From the cell containing the given text, extract its center point as [X, Y] coordinate. 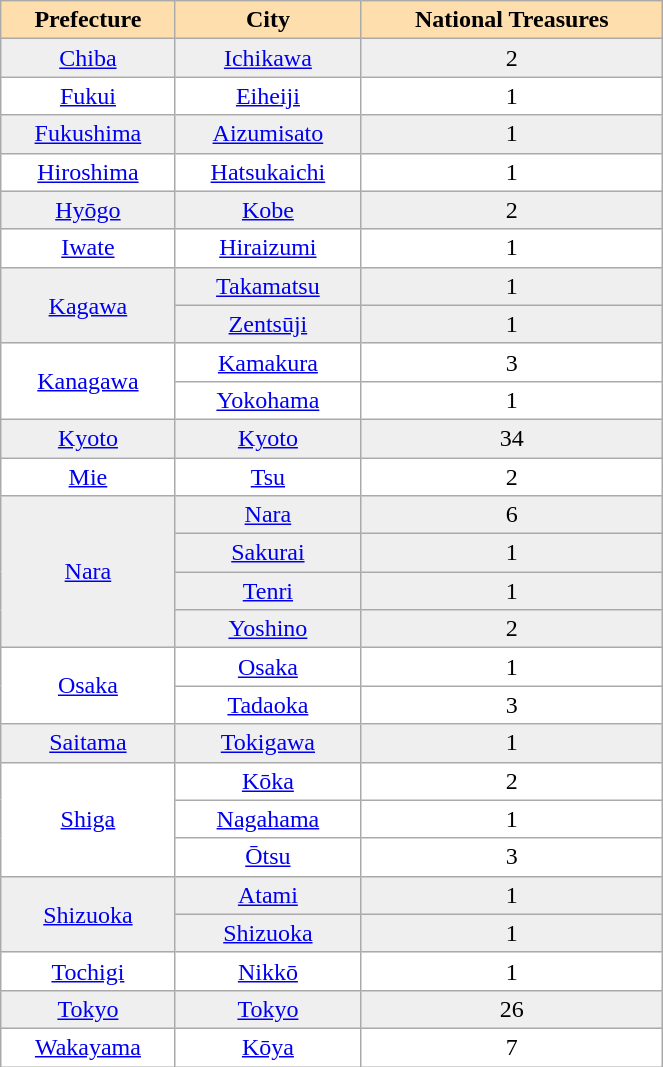
Chiba [88, 58]
Ichikawa [268, 58]
Saitama [88, 743]
Eiheiji [268, 96]
Atami [268, 895]
City [268, 20]
Mie [88, 477]
Takamatsu [268, 286]
Tochigi [88, 971]
Zentsūji [268, 324]
Fukui [88, 96]
Hatsukaichi [268, 172]
Tokigawa [268, 743]
Aizumisato [268, 134]
Kanagawa [88, 381]
Hiraizumi [268, 248]
Kamakura [268, 362]
Yoshino [268, 629]
Kōya [268, 1047]
Nikkō [268, 971]
Tenri [268, 591]
26 [512, 1009]
Ōtsu [268, 857]
Kobe [268, 210]
Kagawa [88, 305]
Tsu [268, 477]
Kōka [268, 781]
Wakayama [88, 1047]
Nagahama [268, 819]
Yokohama [268, 400]
34 [512, 438]
Hiroshima [88, 172]
7 [512, 1047]
Shiga [88, 819]
National Treasures [512, 20]
6 [512, 515]
Tadaoka [268, 705]
Prefecture [88, 20]
Hyōgo [88, 210]
Iwate [88, 248]
Fukushima [88, 134]
Sakurai [268, 553]
